Pinpoint the cell where the given text exists, returning its (X, Y) midpoint coordinate. 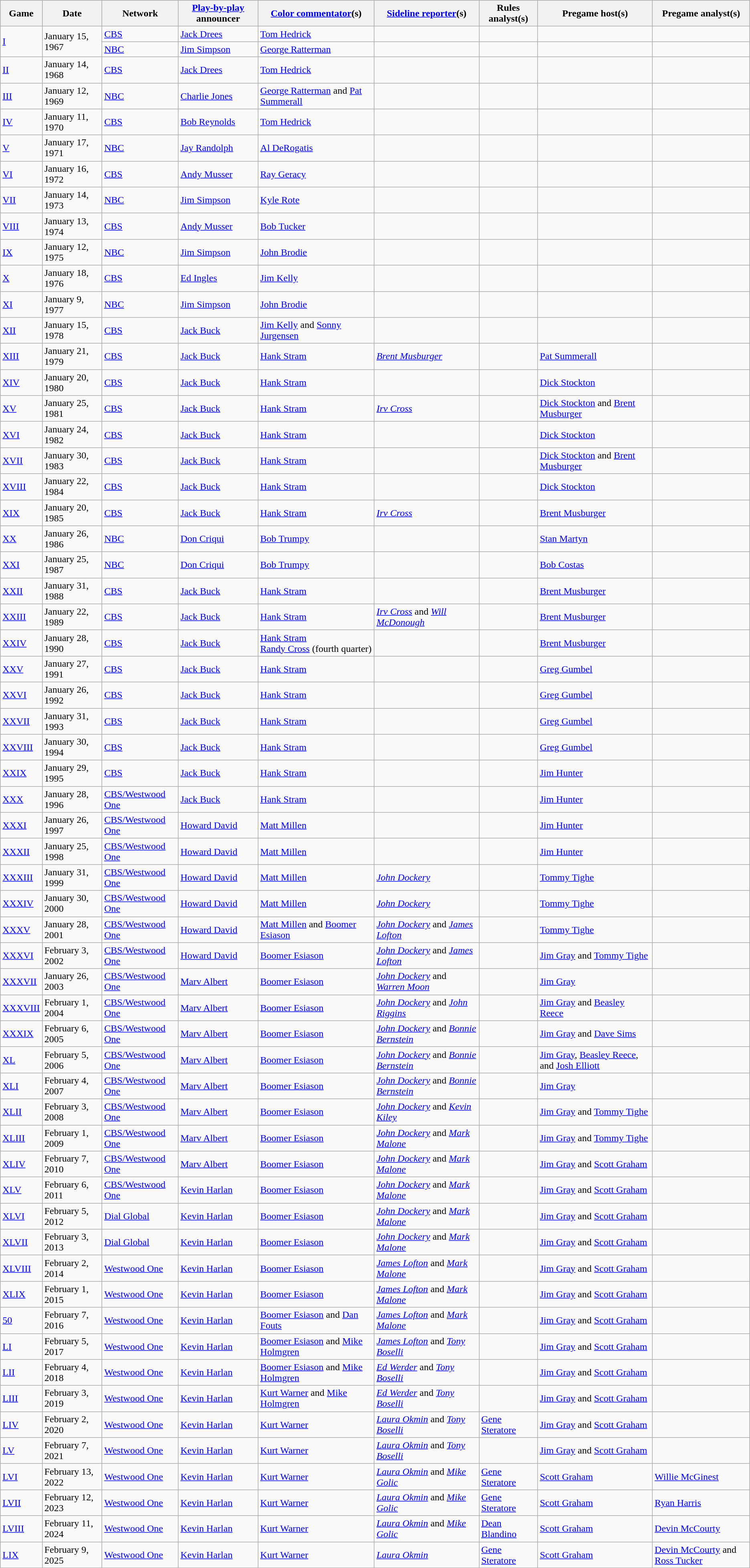
February 1, 2004 (72, 1007)
January 26, 2003 (72, 982)
John Dockery and John Riggins (427, 1007)
XXXVIII (21, 1007)
XXII (21, 591)
LVII (21, 1502)
II (21, 70)
XLIII (21, 1138)
January 31, 1999 (72, 878)
February 2, 2014 (72, 1268)
February 3, 2019 (72, 1398)
VIII (21, 226)
George Ratterman (316, 49)
January 28, 2001 (72, 930)
January 20, 1985 (72, 513)
LIV (21, 1425)
January 25, 1998 (72, 851)
Kyle Rote (316, 200)
February 11, 2024 (72, 1529)
Bob Costas (595, 565)
February 13, 2022 (72, 1477)
February 3, 2013 (72, 1242)
January 26, 1992 (72, 695)
XXVI (21, 695)
I (21, 42)
LV (21, 1450)
X (21, 278)
Sideline reporter(s) (427, 14)
February 1, 2009 (72, 1138)
February 7, 2016 (72, 1321)
January 31, 1993 (72, 721)
XXXI (21, 826)
January 26, 1986 (72, 539)
January 12, 1975 (72, 252)
Jim Gray and Dave Sims (595, 1034)
XXI (21, 565)
Irv Cross and Will McDonough (427, 617)
Dean Blandino (508, 1529)
XIX (21, 513)
Charlie Jones (218, 96)
February 12, 2023 (72, 1502)
January 15, 1967 (72, 42)
February 7, 2021 (72, 1450)
February 5, 2012 (72, 1216)
Network (140, 14)
Play-by-play announcer (218, 14)
XI (21, 304)
January 21, 1979 (72, 356)
XXXVII (21, 982)
February 1, 2015 (72, 1294)
LVIII (21, 1529)
XXVIII (21, 747)
Ed Ingles (218, 278)
Pregame host(s) (595, 14)
February 2, 2020 (72, 1425)
Jim Kelly and Sonny Jurgensen (316, 331)
LI (21, 1346)
V (21, 148)
February 7, 2010 (72, 1164)
Matt Millen and Boomer Esiason (316, 930)
Date (72, 14)
50 (21, 1321)
February 4, 2018 (72, 1373)
VI (21, 174)
Jim Kelly (316, 278)
January 14, 1973 (72, 200)
Rules analyst(s) (508, 14)
Game (21, 14)
LIII (21, 1398)
XLVIII (21, 1268)
January 30, 1994 (72, 747)
Kurt Warner and Mike Holmgren (316, 1398)
January 17, 1971 (72, 148)
Pat Summerall (595, 356)
January 14, 1968 (72, 70)
February 3, 2002 (72, 955)
January 16, 1972 (72, 174)
XL (21, 1059)
February 6, 2011 (72, 1190)
Pregame analyst(s) (701, 14)
Ryan Harris (701, 1502)
George Ratterman and Pat Summerall (316, 96)
Devin McCourty and Ross Tucker (701, 1554)
LII (21, 1373)
January 31, 1988 (72, 591)
February 4, 2007 (72, 1086)
Stan Martyn (595, 539)
Bob Tucker (316, 226)
XLIV (21, 1164)
III (21, 96)
January 25, 1987 (72, 565)
XXXV (21, 930)
January 29, 1995 (72, 774)
January 30, 1983 (72, 460)
XXXVI (21, 955)
Jay Randolph (218, 148)
Boomer Esiason and Dan Fouts (316, 1321)
XXXII (21, 851)
Jim Gray and Beasley Reece (595, 1007)
Bob Reynolds (218, 122)
XII (21, 331)
Color commentator(s) (316, 14)
LVI (21, 1477)
January 30, 2000 (72, 903)
John Dockery and Kevin Kiley (427, 1112)
Al DeRogatis (316, 148)
January 27, 1991 (72, 669)
January 28, 1990 (72, 643)
February 5, 2006 (72, 1059)
XX (21, 539)
January 12, 1969 (72, 96)
January 9, 1977 (72, 304)
XVII (21, 460)
XXIX (21, 774)
February 9, 2025 (72, 1554)
XVI (21, 435)
January 20, 1980 (72, 383)
January 22, 1989 (72, 617)
February 6, 2005 (72, 1034)
James Lofton and Tony Boselli (427, 1346)
IV (21, 122)
Ray Geracy (316, 174)
XV (21, 408)
XXIII (21, 617)
XLII (21, 1112)
February 3, 2008 (72, 1112)
January 25, 1981 (72, 408)
XXXIX (21, 1034)
XIV (21, 383)
XLVI (21, 1216)
January 11, 1970 (72, 122)
January 22, 1984 (72, 487)
LIX (21, 1554)
Willie McGinest (701, 1477)
February 5, 2017 (72, 1346)
January 15, 1978 (72, 331)
XXXIV (21, 903)
XLVII (21, 1242)
January 24, 1982 (72, 435)
XVIII (21, 487)
XLI (21, 1086)
XLV (21, 1190)
Jim Gray, Beasley Reece, and Josh Elliott (595, 1059)
XXVII (21, 721)
XLIX (21, 1294)
January 26, 1997 (72, 826)
Hank StramRandy Cross (fourth quarter) (316, 643)
IX (21, 252)
XXX (21, 799)
Laura Okmin (427, 1554)
XXIV (21, 643)
Devin McCourty (701, 1529)
XXXIII (21, 878)
January 13, 1974 (72, 226)
January 18, 1976 (72, 278)
John Dockery and Warren Moon (427, 982)
VII (21, 200)
XXV (21, 669)
January 28, 1996 (72, 799)
XIII (21, 356)
